Search for the cell housing the specified text and yield its (X, Y) center coordinate. 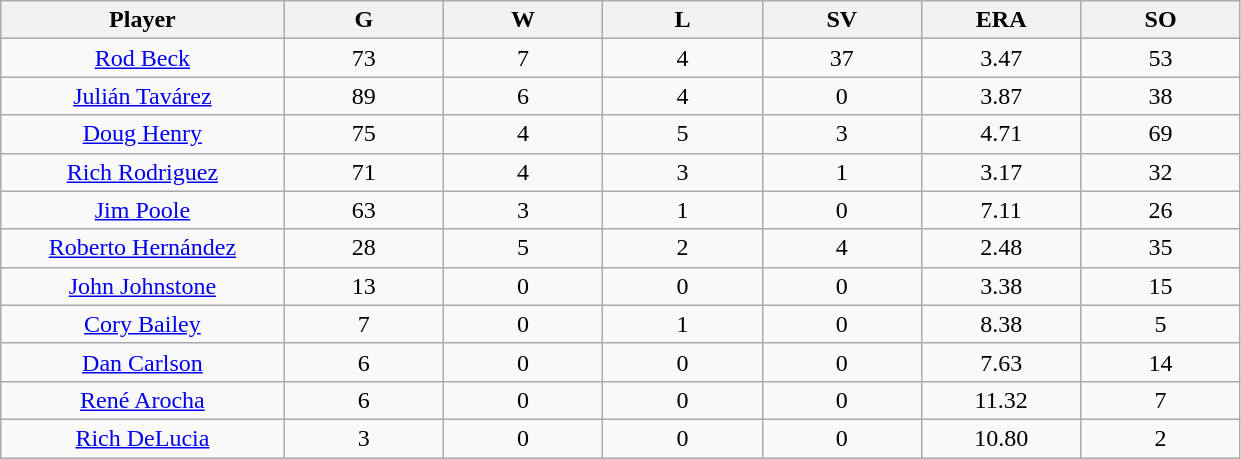
L (682, 20)
W (522, 20)
Doug Henry (142, 134)
11.32 (1000, 400)
John Johnstone (142, 286)
Rich Rodriguez (142, 172)
63 (364, 210)
4.71 (1000, 134)
3.87 (1000, 96)
2.48 (1000, 248)
Jim Poole (142, 210)
28 (364, 248)
71 (364, 172)
Rod Beck (142, 58)
15 (1160, 286)
32 (1160, 172)
Player (142, 20)
37 (842, 58)
75 (364, 134)
73 (364, 58)
Roberto Hernández (142, 248)
8.38 (1000, 324)
35 (1160, 248)
13 (364, 286)
7.63 (1000, 362)
14 (1160, 362)
SO (1160, 20)
SV (842, 20)
Dan Carlson (142, 362)
69 (1160, 134)
ERA (1000, 20)
Rich DeLucia (142, 438)
Cory Bailey (142, 324)
89 (364, 96)
René Arocha (142, 400)
38 (1160, 96)
53 (1160, 58)
7.11 (1000, 210)
3.47 (1000, 58)
Julián Tavárez (142, 96)
10.80 (1000, 438)
3.17 (1000, 172)
G (364, 20)
3.38 (1000, 286)
26 (1160, 210)
